For the text-containing cell, return its midpoint in (x, y) coordinate format. 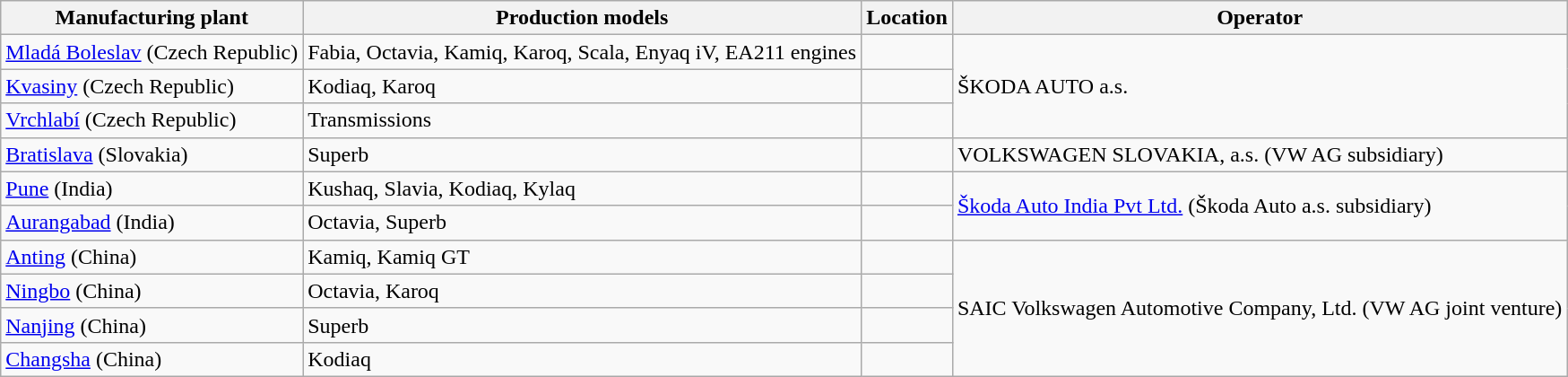
Octavia, Karoq (583, 291)
Škoda Auto India Pvt Ltd. (Škoda Auto a.s. subsidiary) (1259, 206)
Location (907, 18)
SAIC Volkswagen Automotive Company, Ltd. (VW AG joint venture) (1259, 308)
Operator (1259, 18)
Kvasiny (Czech Republic) (152, 86)
Bratislava (Slovakia) (152, 154)
Anting (China) (152, 257)
Changsha (China) (152, 359)
VOLKSWAGEN SLOVAKIA, a.s. (VW AG subsidiary) (1259, 154)
Manufacturing plant (152, 18)
Transmissions (583, 120)
Kamiq, Kamiq GT (583, 257)
Pune (India) (152, 188)
Kushaq, Slavia, Kodiaq, Kylaq (583, 188)
Production models (583, 18)
Mladá Boleslav (Czech Republic) (152, 52)
Vrchlabí (Czech Republic) (152, 120)
Nanjing (China) (152, 325)
Kodiaq (583, 359)
Ningbo (China) (152, 291)
Aurangabad (India) (152, 223)
Fabia, Octavia, Kamiq, Karoq, Scala, Enyaq iV, EA211 engines (583, 52)
Octavia, Superb (583, 223)
ŠKODA AUTO a.s. (1259, 86)
Kodiaq, Karoq (583, 86)
